Scan for the cell matching the given text and deliver its (x, y) coordinate at center. 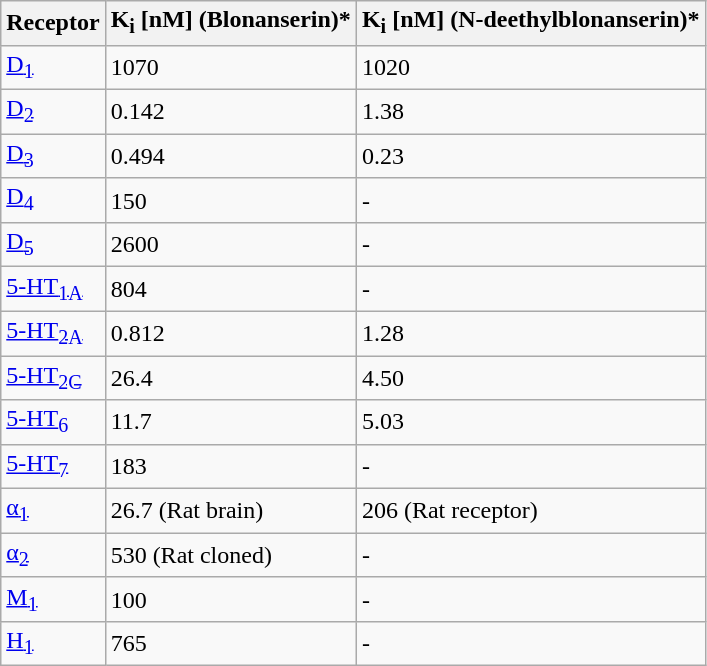
765 (230, 644)
0.812 (230, 333)
100 (230, 599)
5-HT2C (53, 378)
0.23 (530, 156)
D4 (53, 200)
4.50 (530, 378)
5-HT6 (53, 422)
α1 (53, 511)
1.38 (530, 111)
Ki [nM] (Blonanserin)* (230, 23)
D1 (53, 67)
183 (230, 466)
Receptor (53, 23)
5-HT1A (53, 289)
D2 (53, 111)
1.28 (530, 333)
5.03 (530, 422)
804 (230, 289)
Ki [nM] (N-deethylblonanserin)* (530, 23)
0.142 (230, 111)
M1 (53, 599)
206 (Rat receptor) (530, 511)
1070 (230, 67)
1020 (530, 67)
26.7 (Rat brain) (230, 511)
α2 (53, 555)
H1 (53, 644)
5-HT7 (53, 466)
D3 (53, 156)
2600 (230, 244)
D5 (53, 244)
150 (230, 200)
26.4 (230, 378)
530 (Rat cloned) (230, 555)
5-HT2A (53, 333)
11.7 (230, 422)
0.494 (230, 156)
